Extract the (X, Y) coordinate from the center of the cell holding the provided text.  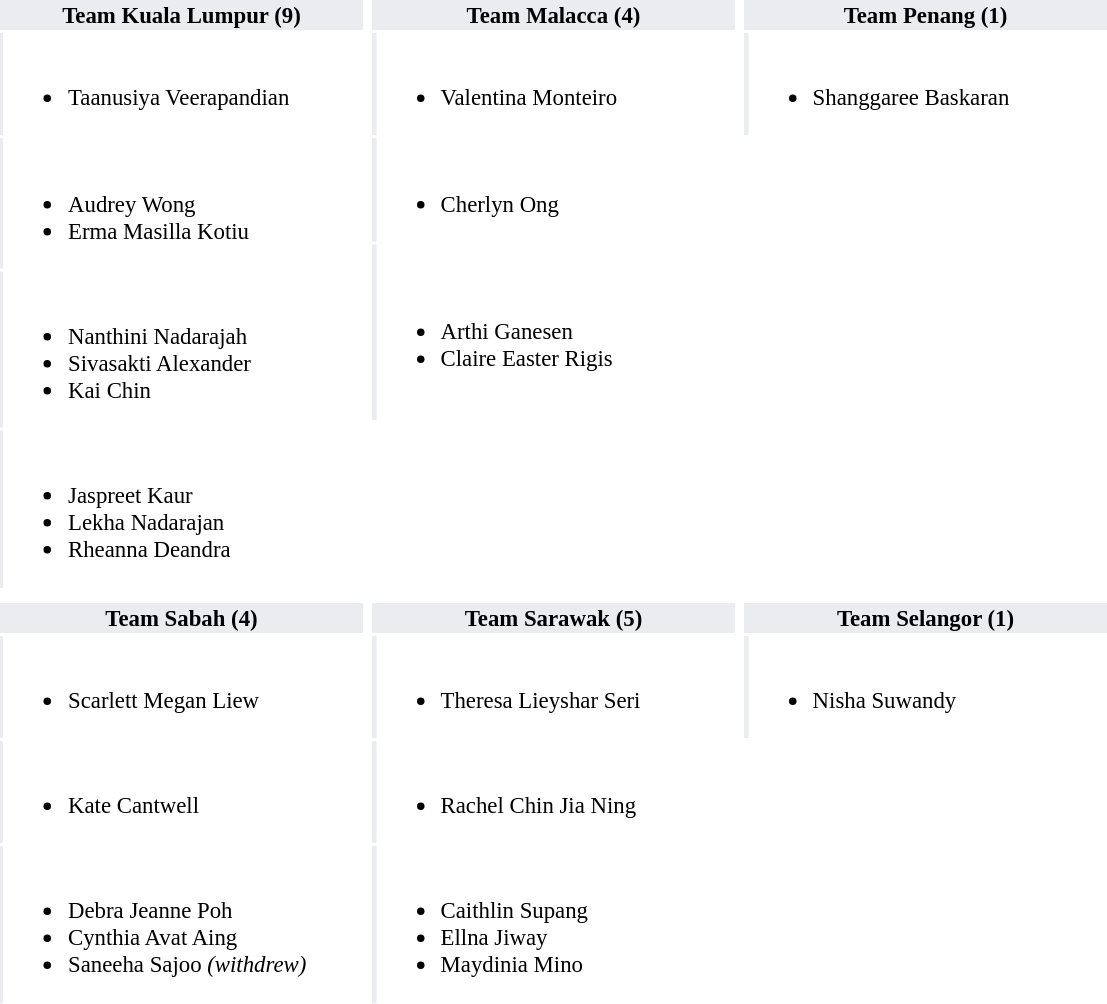
Caithlin SupangEllna JiwayMaydinia Mino (557, 924)
Taanusiya Veerapandian (185, 84)
Team Kuala Lumpur (9) (182, 15)
Cherlyn Ong (557, 190)
Kate Cantwell (185, 792)
Team Selangor (1) (926, 617)
Valentina Monteiro (557, 84)
Theresa Lieyshar Seri (557, 686)
Audrey WongErma Masilla Kotiu (185, 204)
Team Sarawak (5) (554, 617)
Jaspreet KaurLekha NadarajanRheanna Deandra (185, 510)
Rachel Chin Jia Ning (557, 792)
Scarlett Megan Liew (185, 686)
Nanthini NadarajahSivasakti AlexanderKai Chin (185, 350)
Debra Jeanne PohCynthia Avat AingSaneeha Sajoo (withdrew) (185, 924)
Nisha Suwandy (929, 686)
Shanggaree Baskaran (929, 84)
Team Penang (1) (926, 15)
Arthi GanesenClaire Easter Rigis (557, 332)
Team Sabah (4) (182, 617)
Team Malacca (4) (554, 15)
